Determine the [X, Y] coordinate at the center of the cell enclosing the given text.  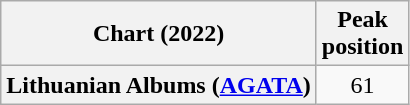
Peakposition [362, 34]
Lithuanian Albums (AGATA) [159, 85]
61 [362, 85]
Chart (2022) [159, 34]
